Scan for the cell matching the given text and deliver its [x, y] coordinate at center. 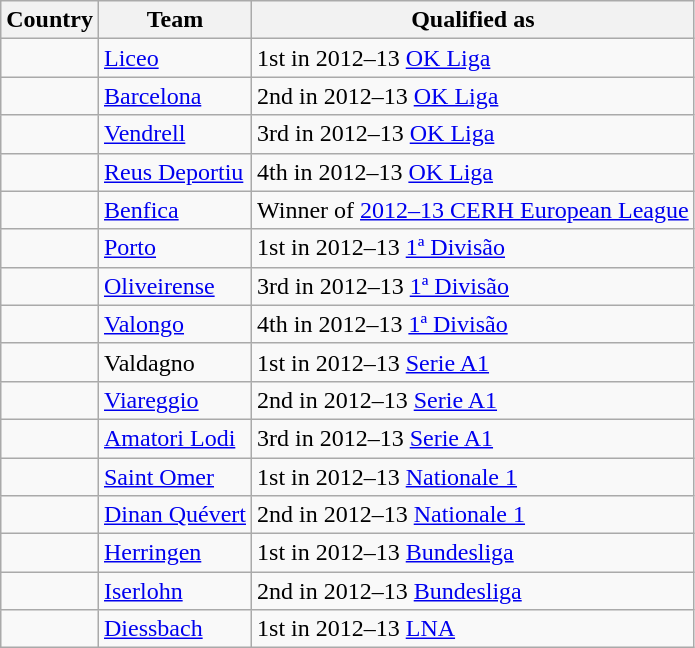
3rd in 2012–13 OK Liga [474, 134]
Amatori Lodi [174, 438]
Diessbach [174, 629]
Country [50, 20]
Saint Omer [174, 477]
1st in 2012–13 Nationale 1 [474, 477]
Qualified as [474, 20]
2nd in 2012–13 Bundesliga [474, 591]
1st in 2012–13 Serie A1 [474, 362]
1st in 2012–13 OK Liga [474, 58]
4th in 2012–13 OK Liga [474, 172]
2nd in 2012–13 OK Liga [474, 96]
1st in 2012–13 LNA [474, 629]
3rd in 2012–13 Serie A1 [474, 438]
2nd in 2012–13 Nationale 1 [474, 515]
2nd in 2012–13 Serie A1 [474, 400]
Barcelona [174, 96]
Vendrell [174, 134]
Reus Deportiu [174, 172]
Dinan Quévert [174, 515]
3rd in 2012–13 1ª Divisão [474, 286]
Benfica [174, 210]
Oliveirense [174, 286]
Valdagno [174, 362]
Team [174, 20]
1st in 2012–13 1ª Divisão [474, 248]
Viareggio [174, 400]
Porto [174, 248]
1st in 2012–13 Bundesliga [474, 553]
Herringen [174, 553]
Valongo [174, 324]
Winner of 2012–13 CERH European League [474, 210]
4th in 2012–13 1ª Divisão [474, 324]
Iserlohn [174, 591]
Liceo [174, 58]
